Return the (X, Y) coordinate for the center point of the cell that contains the specified text.  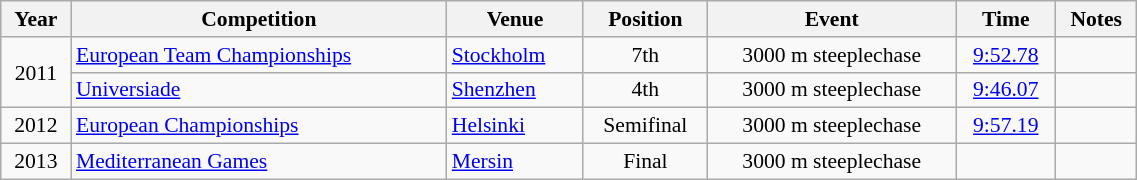
2012 (36, 126)
Notes (1096, 19)
Mersin (516, 162)
Shenzhen (516, 90)
European Team Championships (259, 55)
9:57.19 (1006, 126)
Venue (516, 19)
Mediterranean Games (259, 162)
Time (1006, 19)
2013 (36, 162)
Stockholm (516, 55)
Final (645, 162)
Helsinki (516, 126)
Position (645, 19)
Event (832, 19)
2011 (36, 72)
Competition (259, 19)
9:52.78 (1006, 55)
4th (645, 90)
7th (645, 55)
Year (36, 19)
Universiade (259, 90)
European Championships (259, 126)
Semifinal (645, 126)
9:46.07 (1006, 90)
